Return [x, y] of the center of cell containing provided text 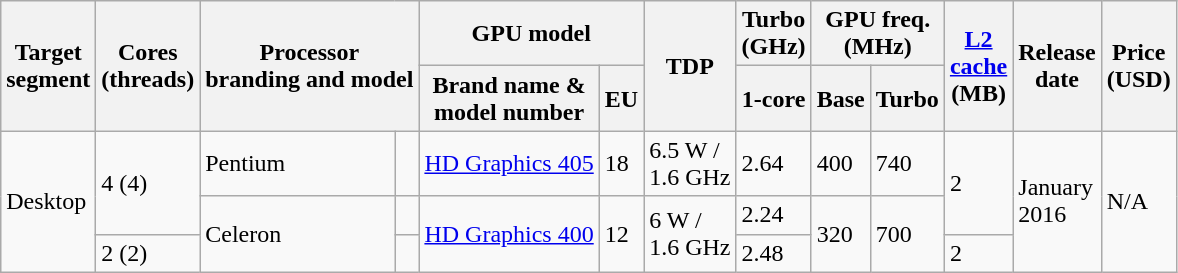
Desktop [48, 202]
12 [621, 234]
2.64 [774, 164]
TDP [690, 66]
EU [621, 98]
HD Graphics 405 [509, 164]
Price(USD) [1138, 66]
HD Graphics 400 [509, 234]
320 [840, 234]
400 [840, 164]
N/A [1138, 202]
Targetsegment [48, 66]
Turbo(GHz) [774, 34]
4 (4) [148, 182]
Processorbranding and model [310, 66]
Cores(threads) [148, 66]
2.24 [774, 215]
6 W / 1.6 GHz [690, 234]
Pentium [298, 164]
Brand name &model number [509, 98]
Releasedate [1057, 66]
1-core [774, 98]
6.5 W / 1.6 GHz [690, 164]
L2cache(MB) [978, 66]
Turbo [907, 98]
2 (2) [148, 253]
740 [907, 164]
January2016 [1057, 202]
2.48 [774, 253]
18 [621, 164]
GPU freq.(MHz) [878, 34]
Celeron [298, 234]
Base [840, 98]
700 [907, 234]
GPU model [532, 34]
